Capture the cell that displays the provided text and extract its [x, y] central coordinate. 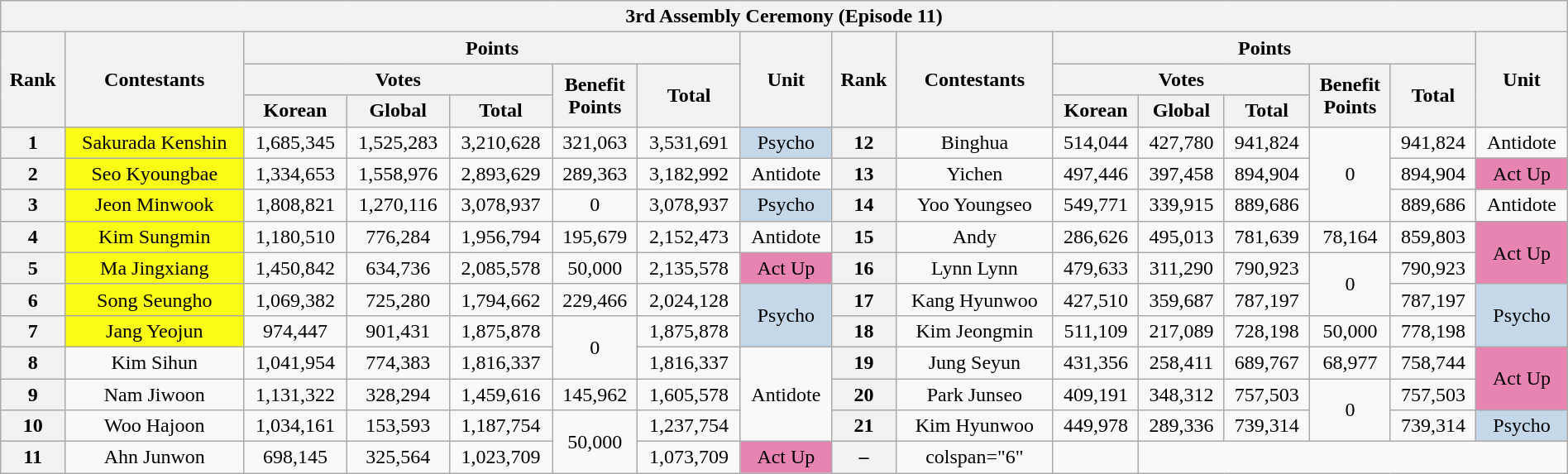
431,356 [1095, 362]
781,639 [1267, 237]
3rd Assembly Ceremony (Episode 11) [784, 17]
289,363 [595, 174]
289,336 [1181, 426]
325,564 [398, 457]
217,089 [1181, 331]
409,191 [1095, 395]
1,808,821 [295, 205]
1,605,578 [689, 395]
2,152,473 [689, 237]
1,794,662 [500, 299]
colspan="6" [974, 457]
1,041,954 [295, 362]
1,558,976 [398, 174]
195,679 [595, 237]
Seo Kyoungbae [155, 174]
2,085,578 [500, 268]
Ahn Junwon [155, 457]
17 [864, 299]
10 [33, 426]
19 [864, 362]
449,978 [1095, 426]
397,458 [1181, 174]
3 [33, 205]
511,109 [1095, 331]
Kim Jeongmin [974, 331]
3,182,992 [689, 174]
2,893,629 [500, 174]
286,626 [1095, 237]
859,803 [1432, 237]
16 [864, 268]
Lynn Lynn [974, 268]
1,180,510 [295, 237]
339,915 [1181, 205]
6 [33, 299]
427,510 [1095, 299]
1 [33, 142]
Kang Hyunwoo [974, 299]
9 [33, 395]
1,334,653 [295, 174]
311,290 [1181, 268]
1,073,709 [689, 457]
Yichen [974, 174]
778,198 [1432, 331]
21 [864, 426]
Park Junseo [974, 395]
3,210,628 [500, 142]
689,767 [1267, 362]
321,063 [595, 142]
68,977 [1350, 362]
1,034,161 [295, 426]
Kim Sihun [155, 362]
698,145 [295, 457]
2 [33, 174]
Sakurada Kenshin [155, 142]
20 [864, 395]
495,013 [1181, 237]
901,431 [398, 331]
2,024,128 [689, 299]
427,780 [1181, 142]
Song Seungho [155, 299]
4 [33, 237]
1,956,794 [500, 237]
1,450,842 [295, 268]
Jeon Minwook [155, 205]
728,198 [1267, 331]
776,284 [398, 237]
Binghua [974, 142]
Yoo Youngseo [974, 205]
Nam Jiwoon [155, 395]
Woo Hajoon [155, 426]
974,447 [295, 331]
1,187,754 [500, 426]
5 [33, 268]
14 [864, 205]
11 [33, 457]
348,312 [1181, 395]
774,383 [398, 362]
758,744 [1432, 362]
Ma Jingxiang [155, 268]
229,466 [595, 299]
3,531,691 [689, 142]
– [864, 457]
549,771 [1095, 205]
Kim Hyunwoo [974, 426]
153,593 [398, 426]
1,237,754 [689, 426]
514,044 [1095, 142]
18 [864, 331]
258,411 [1181, 362]
1,131,322 [295, 395]
1,270,116 [398, 205]
634,736 [398, 268]
1,685,345 [295, 142]
145,962 [595, 395]
Jung Seyun [974, 362]
359,687 [1181, 299]
497,446 [1095, 174]
Andy [974, 237]
2,135,578 [689, 268]
725,280 [398, 299]
13 [864, 174]
Jang Yeojun [155, 331]
1,023,709 [500, 457]
12 [864, 142]
1,459,616 [500, 395]
78,164 [1350, 237]
15 [864, 237]
328,294 [398, 395]
479,633 [1095, 268]
8 [33, 362]
1,069,382 [295, 299]
7 [33, 331]
1,525,283 [398, 142]
Kim Sungmin [155, 237]
